Search for the cell housing the specified text and yield its (X, Y) center coordinate. 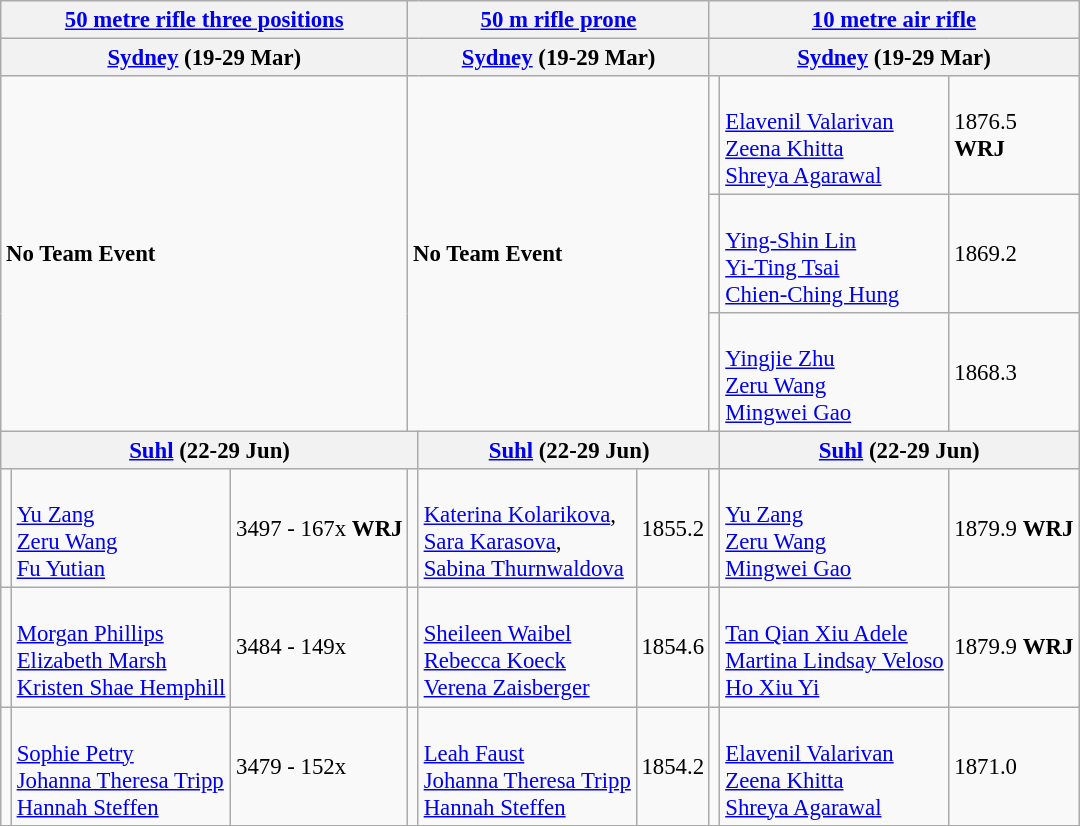
Yu ZangZeru WangFu Yutian (120, 530)
1854.2 (672, 766)
Leah FaustJohanna Theresa TrippHannah Steffen (527, 766)
Yu ZangZeru WangMingwei Gao (834, 530)
1871.0 (1014, 766)
Morgan PhillipsElizabeth MarshKristen Shae Hemphill (120, 648)
1868.3 (1014, 372)
Yingjie ZhuZeru WangMingwei Gao (834, 372)
1855.2 (672, 530)
Tan Qian Xiu AdeleMartina Lindsay VelosoHo Xiu Yi (834, 648)
Katerina Kolarikova,Sara Karasova,Sabina Thurnwaldova (527, 530)
1854.6 (672, 648)
Ying-Shin LinYi-Ting TsaiChien-Ching Hung (834, 254)
3497 - 167x WRJ (320, 530)
3479 - 152x (320, 766)
1869.2 (1014, 254)
Sheileen WaibelRebecca KoeckVerena Zaisberger (527, 648)
10 metre air rifle (894, 20)
1876.5 WRJ (1014, 136)
50 metre rifle three positions (204, 20)
3484 - 149x (320, 648)
50 m rifle prone (559, 20)
Sophie PetryJohanna Theresa TrippHannah Steffen (120, 766)
